Determine the (x, y) coordinate at the center of the cell enclosing the given text.  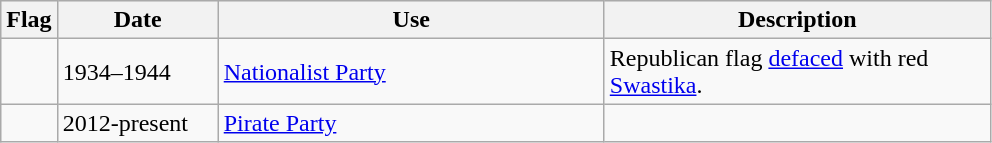
Use (411, 20)
Description (797, 20)
Date (138, 20)
Pirate Party (411, 123)
1934–1944 (138, 72)
Flag (29, 20)
2012-present (138, 123)
Republican flag defaced with red Swastika. (797, 72)
Nationalist Party (411, 72)
